Provide the (X, Y) coordinate of the cell's center where the given text is located.  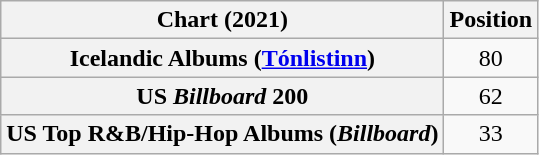
33 (491, 134)
US Billboard 200 (222, 96)
Icelandic Albums (Tónlistinn) (222, 58)
80 (491, 58)
Chart (2021) (222, 20)
Position (491, 20)
US Top R&B/Hip-Hop Albums (Billboard) (222, 134)
62 (491, 96)
